Search for the cell housing the specified text and yield its (x, y) center coordinate. 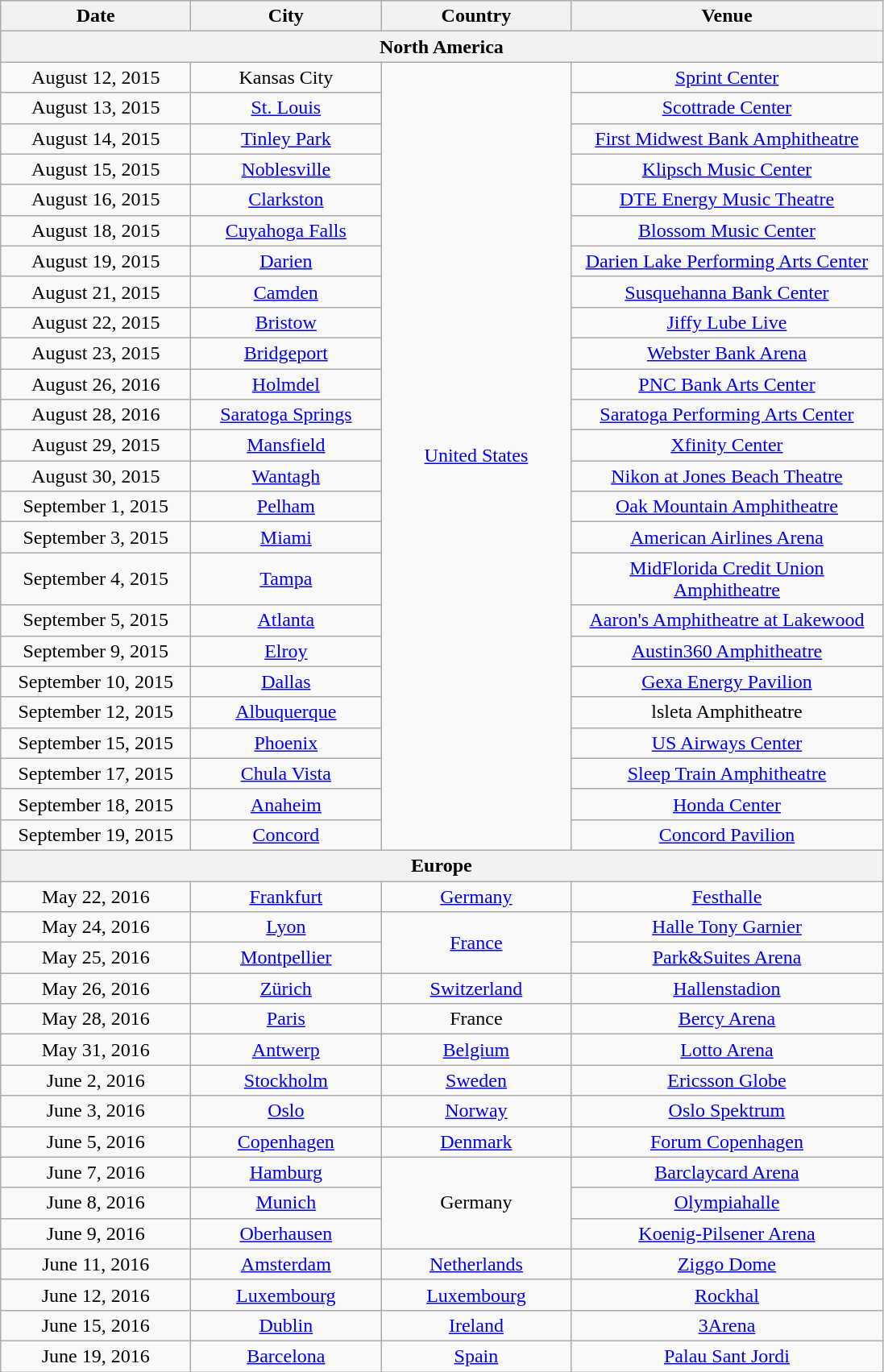
Lyon (286, 927)
Atlanta (286, 620)
Copenhagen (286, 1142)
September 4, 2015 (96, 578)
Montpellier (286, 958)
August 12, 2015 (96, 77)
Sleep Train Amphitheatre (727, 773)
Honda Center (727, 804)
3Arena (727, 1325)
PNC Bank Arts Center (727, 384)
Oslo (286, 1111)
August 22, 2015 (96, 322)
June 11, 2016 (96, 1264)
Saratoga Springs (286, 415)
Ziggo Dome (727, 1264)
September 10, 2015 (96, 682)
Blossom Music Center (727, 230)
August 15, 2015 (96, 169)
September 15, 2015 (96, 743)
Belgium (476, 1050)
June 8, 2016 (96, 1203)
First Midwest Bank Amphitheatre (727, 139)
Ericsson Globe (727, 1080)
August 19, 2015 (96, 261)
United States (476, 456)
Pelham (286, 507)
August 23, 2015 (96, 353)
Phoenix (286, 743)
Frankfurt (286, 897)
Barclaycard Arena (727, 1172)
August 28, 2016 (96, 415)
Munich (286, 1203)
St. Louis (286, 108)
August 21, 2015 (96, 292)
June 9, 2016 (96, 1233)
Aaron's Amphitheatre at Lakewood (727, 620)
Miami (286, 537)
Gexa Energy Pavilion (727, 682)
Hallenstadion (727, 989)
Rockhal (727, 1295)
Date (96, 16)
Darien (286, 261)
June 15, 2016 (96, 1325)
May 31, 2016 (96, 1050)
August 13, 2015 (96, 108)
May 28, 2016 (96, 1019)
September 18, 2015 (96, 804)
August 30, 2015 (96, 476)
Saratoga Performing Arts Center (727, 415)
August 26, 2016 (96, 384)
Darien Lake Performing Arts Center (727, 261)
Switzerland (476, 989)
City (286, 16)
May 25, 2016 (96, 958)
Netherlands (476, 1264)
Bristow (286, 322)
Tinley Park (286, 139)
September 3, 2015 (96, 537)
Concord (286, 835)
Paris (286, 1019)
May 22, 2016 (96, 897)
Dallas (286, 682)
Kansas City (286, 77)
Austin360 Amphitheatre (727, 651)
Webster Bank Arena (727, 353)
Park&Suites Arena (727, 958)
Klipsch Music Center (727, 169)
Palau Sant Jordi (727, 1356)
Festhalle (727, 897)
Zürich (286, 989)
Olympiahalle (727, 1203)
Venue (727, 16)
Europe (442, 865)
Barcelona (286, 1356)
Xfinity Center (727, 446)
Concord Pavilion (727, 835)
Chula Vista (286, 773)
Albuquerque (286, 712)
September 9, 2015 (96, 651)
Camden (286, 292)
Antwerp (286, 1050)
June 5, 2016 (96, 1142)
June 12, 2016 (96, 1295)
Halle Tony Garnier (727, 927)
August 14, 2015 (96, 139)
September 19, 2015 (96, 835)
Oslo Spektrum (727, 1111)
Country (476, 16)
Dublin (286, 1325)
Sweden (476, 1080)
Ireland (476, 1325)
June 2, 2016 (96, 1080)
Susquehanna Bank Center (727, 292)
DTE Energy Music Theatre (727, 200)
June 3, 2016 (96, 1111)
MidFlorida Credit Union Amphitheatre (727, 578)
Sprint Center (727, 77)
August 29, 2015 (96, 446)
June 7, 2016 (96, 1172)
September 12, 2015 (96, 712)
Cuyahoga Falls (286, 230)
Scottrade Center (727, 108)
Elroy (286, 651)
September 5, 2015 (96, 620)
Holmdel (286, 384)
Hamburg (286, 1172)
Noblesville (286, 169)
Amsterdam (286, 1264)
Lotto Arena (727, 1050)
US Airways Center (727, 743)
Clarkston (286, 200)
American Airlines Arena (727, 537)
Forum Copenhagen (727, 1142)
September 17, 2015 (96, 773)
Stockholm (286, 1080)
Norway (476, 1111)
Bercy Arena (727, 1019)
lsleta Amphitheatre (727, 712)
Koenig-Pilsener Arena (727, 1233)
Nikon at Jones Beach Theatre (727, 476)
Bridgeport (286, 353)
Mansfield (286, 446)
North America (442, 47)
Tampa (286, 578)
June 19, 2016 (96, 1356)
Oberhausen (286, 1233)
May 26, 2016 (96, 989)
August 16, 2015 (96, 200)
Denmark (476, 1142)
September 1, 2015 (96, 507)
Wantagh (286, 476)
Jiffy Lube Live (727, 322)
August 18, 2015 (96, 230)
Spain (476, 1356)
Anaheim (286, 804)
May 24, 2016 (96, 927)
Oak Mountain Amphitheatre (727, 507)
